Return the [X, Y] coordinate for the center point of the cell that contains the specified text.  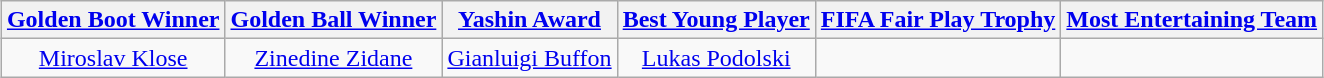
Golden Boot Winner [113, 20]
Gianluigi Buffon [530, 58]
Lukas Podolski [716, 58]
Miroslav Klose [113, 58]
FIFA Fair Play Trophy [938, 20]
Yashin Award [530, 20]
Best Young Player [716, 20]
Golden Ball Winner [334, 20]
Most Entertaining Team [1192, 20]
Zinedine Zidane [334, 58]
